Scan for the cell matching the given text and deliver its [X, Y] coordinate at center. 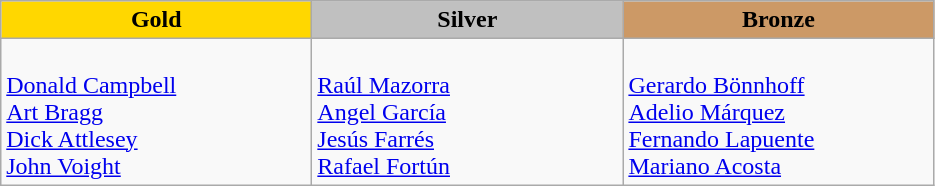
Bronze [778, 20]
Silver [468, 20]
Gerardo BönnhoffAdelio MárquezFernando LapuenteMariano Acosta [778, 112]
Raúl MazorraAngel GarcíaJesús FarrésRafael Fortún [468, 112]
Gold [156, 20]
Donald CampbellArt BraggDick AttleseyJohn Voight [156, 112]
